Return the [x, y] coordinate for the center point of the cell that contains the specified text.  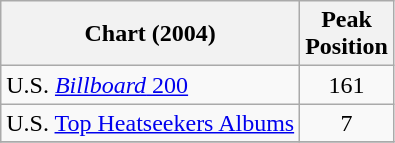
U.S. Top Heatseekers Albums [150, 123]
161 [347, 85]
Chart (2004) [150, 34]
7 [347, 123]
U.S. Billboard 200 [150, 85]
PeakPosition [347, 34]
